For the text-containing cell, return its midpoint in [X, Y] coordinate format. 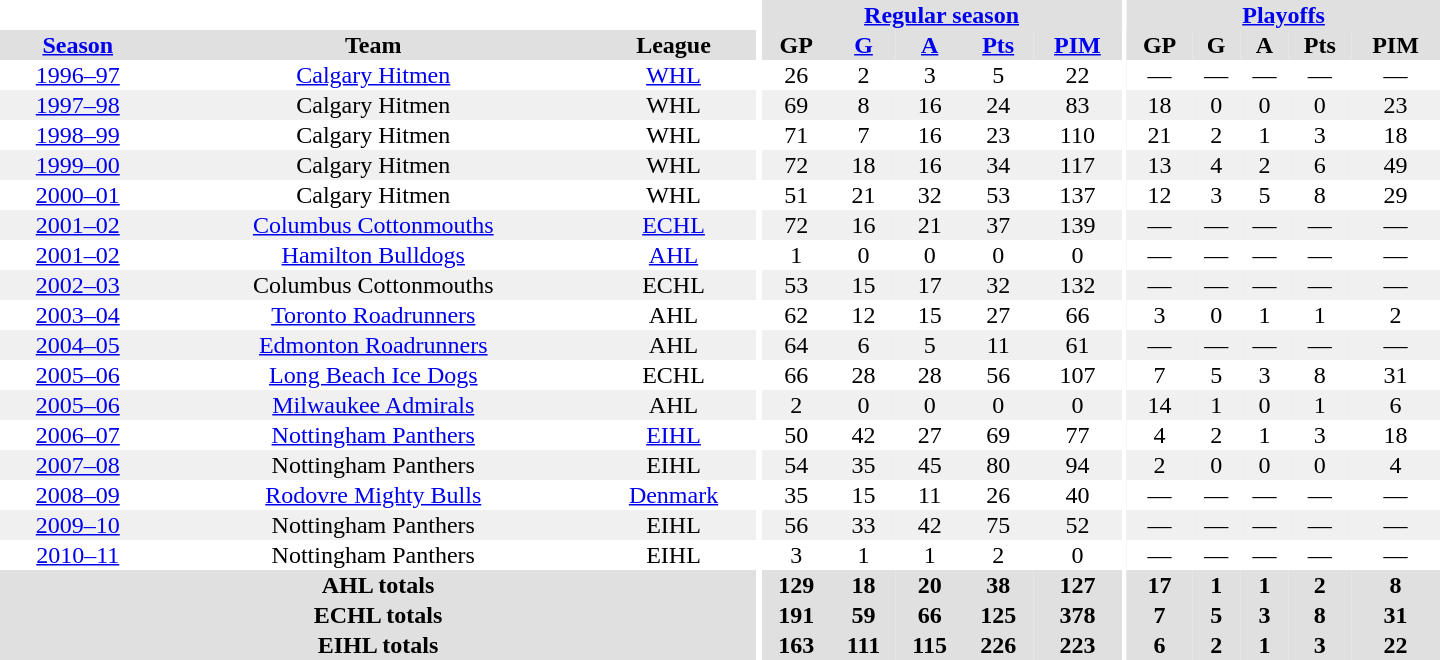
110 [1078, 135]
13 [1160, 165]
52 [1078, 525]
117 [1078, 165]
127 [1078, 585]
40 [1078, 495]
111 [864, 645]
2010–11 [78, 555]
115 [930, 645]
80 [998, 465]
Hamilton Bulldogs [373, 255]
64 [796, 345]
51 [796, 195]
191 [796, 615]
ECHL totals [378, 615]
Edmonton Roadrunners [373, 345]
125 [998, 615]
2002–03 [78, 285]
137 [1078, 195]
20 [930, 585]
29 [1396, 195]
34 [998, 165]
Denmark [674, 495]
2000–01 [78, 195]
Season [78, 45]
75 [998, 525]
83 [1078, 105]
62 [796, 315]
378 [1078, 615]
37 [998, 225]
Regular season [941, 15]
139 [1078, 225]
1997–98 [78, 105]
24 [998, 105]
59 [864, 615]
Playoffs [1284, 15]
38 [998, 585]
2004–05 [78, 345]
223 [1078, 645]
129 [796, 585]
2007–08 [78, 465]
1999–00 [78, 165]
45 [930, 465]
77 [1078, 435]
107 [1078, 375]
226 [998, 645]
2003–04 [78, 315]
50 [796, 435]
132 [1078, 285]
Long Beach Ice Dogs [373, 375]
Milwaukee Admirals [373, 405]
33 [864, 525]
EIHL totals [378, 645]
Toronto Roadrunners [373, 315]
League [674, 45]
49 [1396, 165]
163 [796, 645]
AHL totals [378, 585]
2006–07 [78, 435]
14 [1160, 405]
54 [796, 465]
71 [796, 135]
94 [1078, 465]
Team [373, 45]
Rodovre Mighty Bulls [373, 495]
1998–99 [78, 135]
61 [1078, 345]
2008–09 [78, 495]
1996–97 [78, 75]
2009–10 [78, 525]
